Search for the cell housing the specified text and yield its [X, Y] center coordinate. 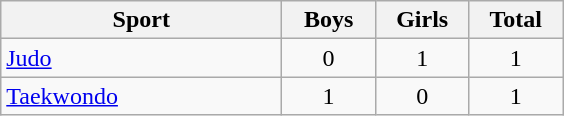
Boys [329, 20]
Taekwondo [142, 96]
Girls [422, 20]
Total [516, 20]
Judo [142, 58]
Sport [142, 20]
